For the text-containing cell, return its midpoint in [x, y] coordinate format. 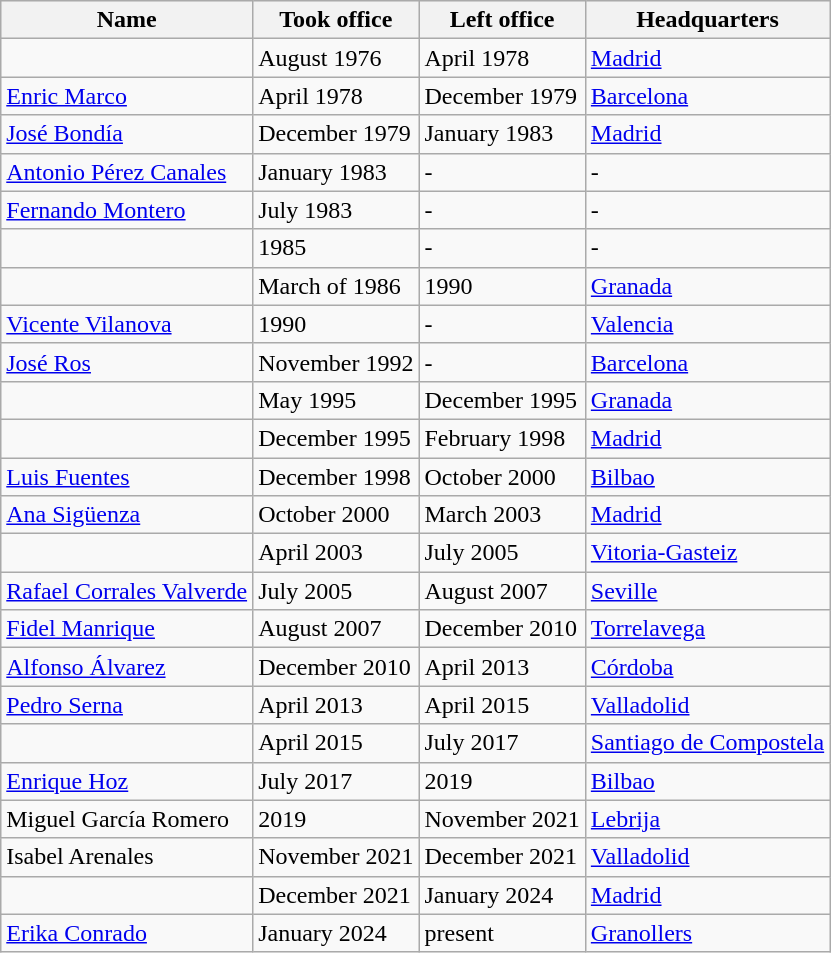
Córdoba [707, 667]
December 1998 [336, 477]
March 2003 [502, 515]
Luis Fuentes [127, 477]
1985 [336, 248]
Alfonso Álvarez [127, 667]
Santiago de Compostela [707, 743]
February 1998 [502, 438]
Left office [502, 20]
José Bondía [127, 134]
Ana Sigüenza [127, 515]
July 1983 [336, 210]
Name [127, 20]
May 1995 [336, 400]
Seville [707, 591]
Torrelavega [707, 629]
Enric Marco [127, 96]
Isabel Arenales [127, 857]
Pedro Serna [127, 705]
Miguel García Romero [127, 819]
Fernando Montero [127, 210]
Valencia [707, 324]
Granollers [707, 933]
Took office [336, 20]
José Ros [127, 362]
November 1992 [336, 362]
Rafael Corrales Valverde [127, 591]
August 1976 [336, 58]
Antonio Pérez Canales [127, 172]
Lebrija [707, 819]
present [502, 933]
Erika Conrado [127, 933]
Headquarters [707, 20]
Enrique Hoz [127, 781]
March of 1986 [336, 286]
Fidel Manrique [127, 629]
Vicente Vilanova [127, 324]
April 2003 [336, 553]
Vitoria-Gasteiz [707, 553]
